Capture the cell that displays the provided text and extract its (X, Y) central coordinate. 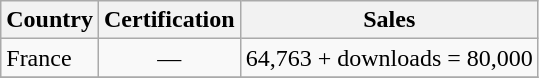
Certification (169, 20)
— (169, 58)
64,763 + downloads = 80,000 (389, 58)
Sales (389, 20)
France (50, 58)
Country (50, 20)
